Identify which cell holds the provided text, then report its [X, Y] central coordinate. 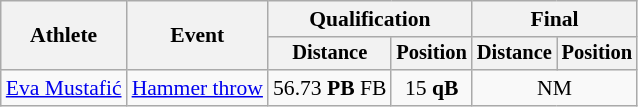
Eva Mustafić [64, 88]
NM [554, 88]
15 qB [431, 88]
56.73 PB FB [330, 88]
Athlete [64, 36]
Final [554, 19]
Event [198, 36]
Hammer throw [198, 88]
Qualification [370, 19]
